For the text-containing cell, return its midpoint in [X, Y] coordinate format. 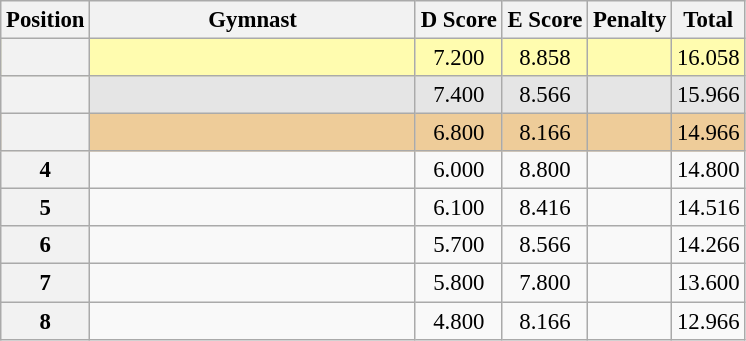
4 [46, 170]
5 [46, 208]
6.800 [458, 133]
7.200 [458, 58]
7.400 [458, 95]
Position [46, 20]
13.600 [708, 283]
16.058 [708, 58]
Gymnast [253, 20]
14.266 [708, 245]
4.800 [458, 321]
12.966 [708, 321]
14.516 [708, 208]
15.966 [708, 95]
5.700 [458, 245]
7 [46, 283]
6 [46, 245]
8.858 [544, 58]
8 [46, 321]
6.100 [458, 208]
8.800 [544, 170]
14.800 [708, 170]
Total [708, 20]
7.800 [544, 283]
6.000 [458, 170]
8.416 [544, 208]
E Score [544, 20]
D Score [458, 20]
Penalty [630, 20]
5.800 [458, 283]
14.966 [708, 133]
